Detect which cell encompasses the target text, then output its (x, y) center coordinate. 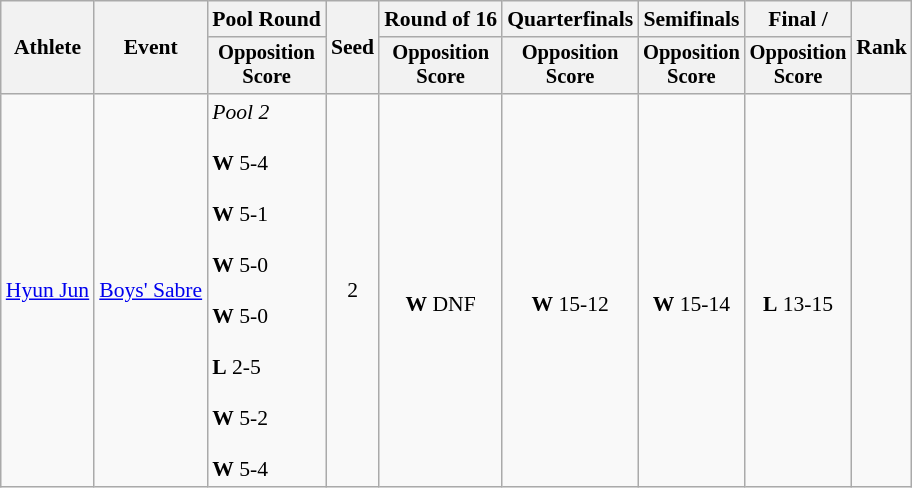
Boys' Sabre (150, 290)
Pool 2W 5-4W 5-1W 5-0W 5-0L 2-5W 5-2W 5-4 (266, 290)
Athlete (48, 48)
L 13-15 (798, 290)
W 15-14 (692, 290)
Seed (352, 48)
Hyun Jun (48, 290)
Semifinals (692, 19)
W DNF (440, 290)
Round of 16 (440, 19)
2 (352, 290)
Final / (798, 19)
Event (150, 48)
Rank (882, 48)
W 15-12 (570, 290)
Pool Round (266, 19)
Quarterfinals (570, 19)
